Search for the cell housing the specified text and yield its (x, y) center coordinate. 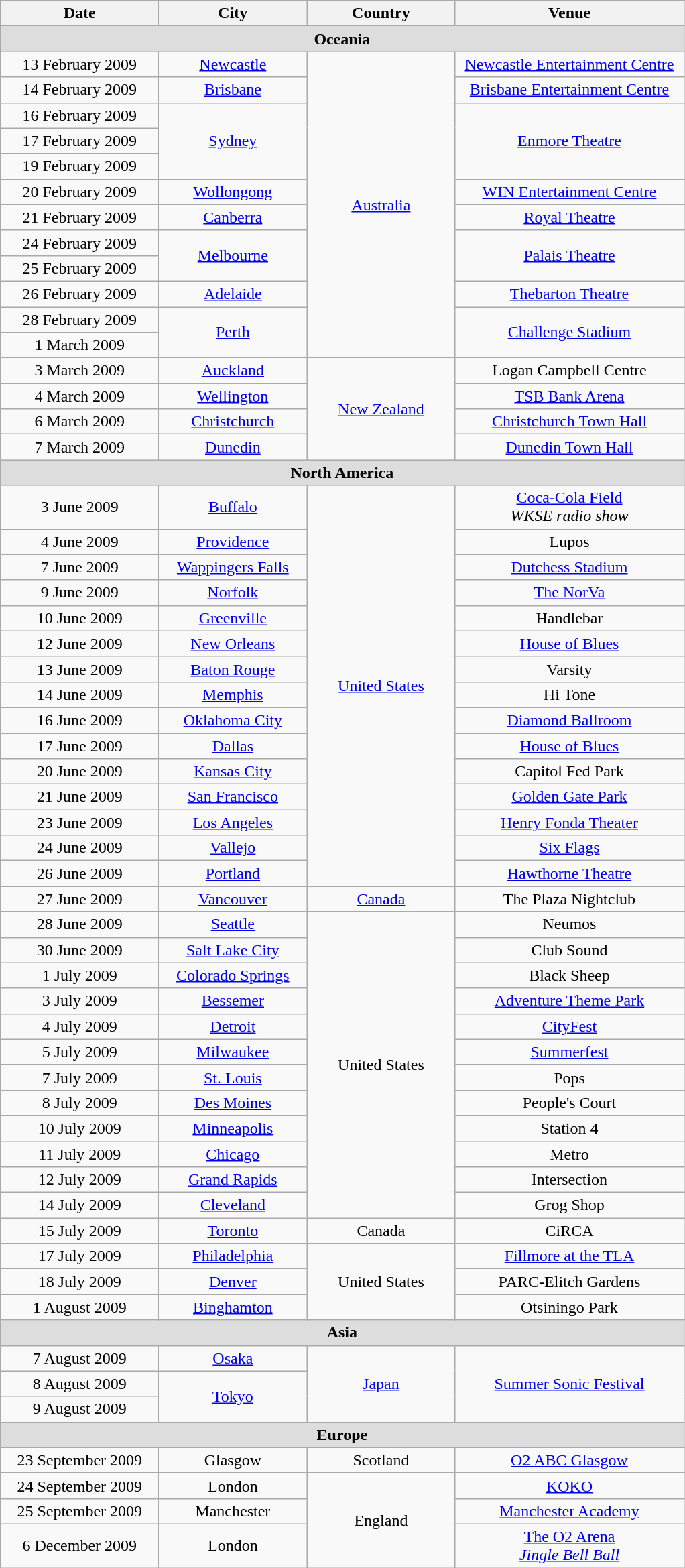
Coca-Cola FieldWKSE radio show (570, 507)
Six Flags (570, 848)
27 June 2009 (80, 899)
Greenville (233, 618)
24 February 2009 (80, 243)
New Zealand (381, 409)
KOKO (570, 1486)
TSB Bank Arena (570, 396)
30 June 2009 (80, 950)
North America (342, 473)
Dunedin Town Hall (570, 447)
14 June 2009 (80, 695)
Dutchess Stadium (570, 567)
Vancouver (233, 899)
15 July 2009 (80, 1231)
Black Sheep (570, 975)
Colorado Springs (233, 975)
13 June 2009 (80, 669)
Summerfest (570, 1052)
CityFest (570, 1026)
Station 4 (570, 1128)
Osaka (233, 1358)
Christchurch (233, 422)
Norfolk (233, 593)
3 March 2009 (80, 371)
Oklahoma City (233, 720)
Adelaide (233, 294)
Denver (233, 1282)
Adventure Theme Park (570, 1001)
Cleveland (233, 1205)
Otsiningo Park (570, 1307)
The NorVa (570, 593)
Diamond Ballroom (570, 720)
28 February 2009 (80, 320)
Toronto (233, 1231)
4 March 2009 (80, 396)
20 February 2009 (80, 192)
18 July 2009 (80, 1282)
Buffalo (233, 507)
25 February 2009 (80, 268)
Glasgow (233, 1460)
Newcastle Entertainment Centre (570, 64)
Newcastle (233, 64)
Baton Rouge (233, 669)
Portland (233, 873)
24 September 2009 (80, 1486)
12 June 2009 (80, 644)
Australia (381, 205)
Japan (381, 1384)
Hi Tone (570, 695)
Philadelphia (233, 1256)
7 June 2009 (80, 567)
1 August 2009 (80, 1307)
England (381, 1520)
Golden Gate Park (570, 797)
CiRCA (570, 1231)
Los Angeles (233, 823)
7 August 2009 (80, 1358)
Dunedin (233, 447)
5 July 2009 (80, 1052)
Varsity (570, 669)
10 July 2009 (80, 1128)
Challenge Stadium (570, 333)
Binghamton (233, 1307)
Grog Shop (570, 1205)
9 June 2009 (80, 593)
Minneapolis (233, 1128)
Neumos (570, 924)
20 June 2009 (80, 772)
Sydney (233, 141)
9 August 2009 (80, 1409)
Des Moines (233, 1103)
26 June 2009 (80, 873)
Christchurch Town Hall (570, 422)
14 February 2009 (80, 90)
4 July 2009 (80, 1026)
Milwaukee (233, 1052)
Club Sound (570, 950)
Asia (342, 1333)
Venue (570, 13)
Metro (570, 1154)
City (233, 13)
Canberra (233, 217)
Salt Lake City (233, 950)
Fillmore at the TLA (570, 1256)
Capitol Fed Park (570, 772)
O2 ABC Glasgow (570, 1460)
Memphis (233, 695)
7 July 2009 (80, 1077)
Auckland (233, 371)
Logan Campbell Centre (570, 371)
4 June 2009 (80, 542)
Handlebar (570, 618)
28 June 2009 (80, 924)
Palais Theatre (570, 255)
24 June 2009 (80, 848)
8 July 2009 (80, 1103)
Date (80, 13)
17 June 2009 (80, 746)
Thebarton Theatre (570, 294)
Henry Fonda Theater (570, 823)
25 September 2009 (80, 1511)
Seattle (233, 924)
17 February 2009 (80, 141)
Summer Sonic Festival (570, 1384)
Oceania (342, 39)
6 March 2009 (80, 422)
Manchester Academy (570, 1511)
Country (381, 13)
1 March 2009 (80, 345)
PARC-Elitch Gardens (570, 1282)
19 February 2009 (80, 166)
Grand Rapids (233, 1180)
The Plaza Nightclub (570, 899)
The O2 ArenaJingle Bell Ball (570, 1546)
WIN Entertainment Centre (570, 192)
Wappingers Falls (233, 567)
Chicago (233, 1154)
21 February 2009 (80, 217)
21 June 2009 (80, 797)
Kansas City (233, 772)
Tokyo (233, 1396)
Perth (233, 333)
Pops (570, 1077)
Wollongong (233, 192)
11 July 2009 (80, 1154)
16 February 2009 (80, 115)
13 February 2009 (80, 64)
26 February 2009 (80, 294)
Dallas (233, 746)
Manchester (233, 1511)
San Francisco (233, 797)
Providence (233, 542)
23 June 2009 (80, 823)
7 March 2009 (80, 447)
1 July 2009 (80, 975)
Brisbane (233, 90)
Bessemer (233, 1001)
People's Court (570, 1103)
23 September 2009 (80, 1460)
Scotland (381, 1460)
16 June 2009 (80, 720)
3 June 2009 (80, 507)
8 August 2009 (80, 1384)
17 July 2009 (80, 1256)
Europe (342, 1435)
14 July 2009 (80, 1205)
Wellington (233, 396)
Brisbane Entertainment Centre (570, 90)
Lupos (570, 542)
10 June 2009 (80, 618)
Melbourne (233, 255)
New Orleans (233, 644)
3 July 2009 (80, 1001)
St. Louis (233, 1077)
Detroit (233, 1026)
12 July 2009 (80, 1180)
Vallejo (233, 848)
Intersection (570, 1180)
6 December 2009 (80, 1546)
Enmore Theatre (570, 141)
Hawthorne Theatre (570, 873)
Royal Theatre (570, 217)
